Provide the [X, Y] coordinate of the cell's center where the given text is located.  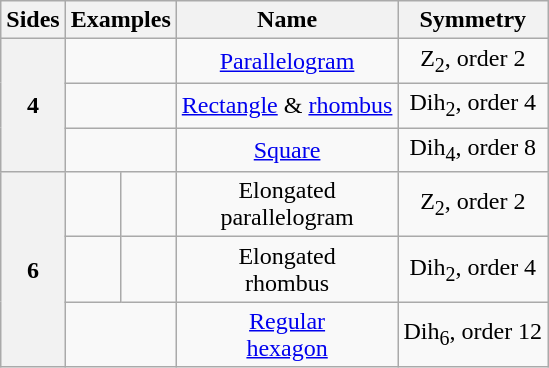
Parallelogram [287, 61]
Sides [33, 20]
Dih4, order 8 [473, 150]
Symmetry [473, 20]
Elongated rhombus [287, 270]
Dih6, order 12 [473, 334]
Examples [120, 20]
4 [33, 106]
Regularhexagon [287, 334]
Rectangle & rhombus [287, 105]
Name [287, 20]
Square [287, 150]
6 [33, 270]
Elongatedparallelogram [287, 204]
